Output the (x, y) coordinate of the center of the cell containing the given text.  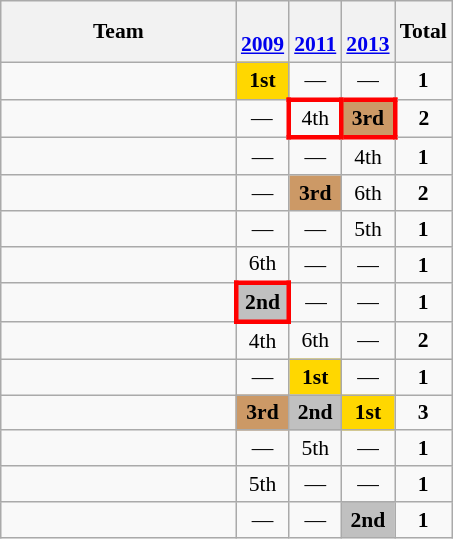
Total (424, 32)
2013 (368, 32)
Team (118, 32)
3 (424, 413)
2009 (262, 32)
2011 (315, 32)
